Return [X, Y] of the center of cell containing provided text 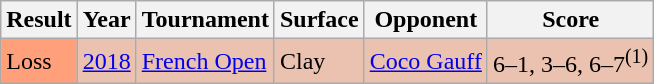
Result [39, 20]
Coco Gauff [426, 62]
Loss [39, 62]
Opponent [426, 20]
2018 [106, 62]
French Open [205, 62]
Year [106, 20]
Clay [319, 62]
Tournament [205, 20]
Score [570, 20]
6–1, 3–6, 6–7(1) [570, 62]
Surface [319, 20]
